Locate the cell with the specified text and output its [X, Y] center coordinate. 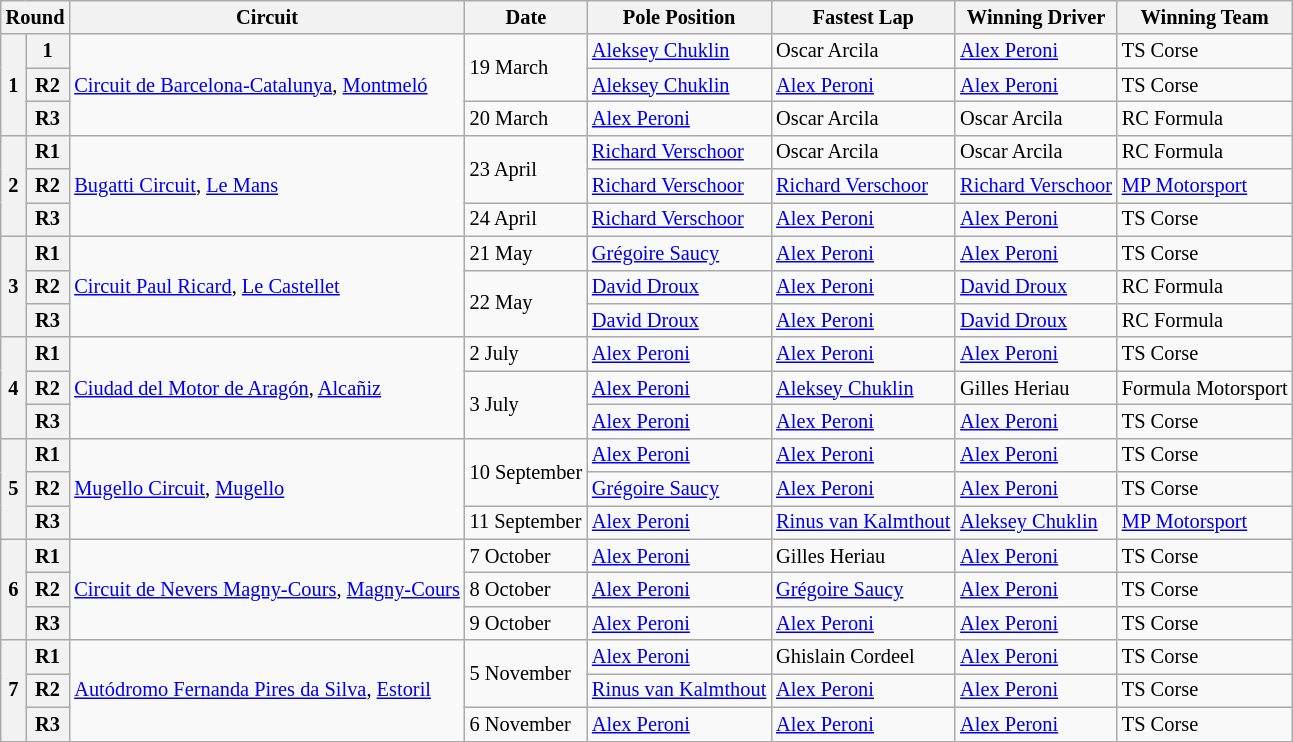
Winning Driver [1036, 17]
7 October [526, 556]
20 March [526, 118]
Ghislain Cordeel [863, 657]
Bugatti Circuit, Le Mans [266, 186]
Ciudad del Motor de Aragón, Alcañiz [266, 388]
3 July [526, 404]
23 April [526, 168]
Fastest Lap [863, 17]
Circuit de Nevers Magny-Cours, Magny-Cours [266, 590]
Date [526, 17]
Formula Motorsport [1205, 388]
5 November [526, 674]
21 May [526, 253]
24 April [526, 219]
Mugello Circuit, Mugello [266, 488]
Circuit Paul Ricard, Le Castellet [266, 286]
2 [14, 186]
Pole Position [679, 17]
6 November [526, 724]
9 October [526, 623]
4 [14, 388]
8 October [526, 589]
Circuit [266, 17]
2 July [526, 354]
Round [36, 17]
19 March [526, 68]
22 May [526, 304]
5 [14, 488]
7 [14, 690]
11 September [526, 522]
6 [14, 590]
Circuit de Barcelona-Catalunya, Montmeló [266, 84]
3 [14, 286]
Winning Team [1205, 17]
Autódromo Fernanda Pires da Silva, Estoril [266, 690]
10 September [526, 472]
